Search for the cell housing the specified text and yield its (X, Y) center coordinate. 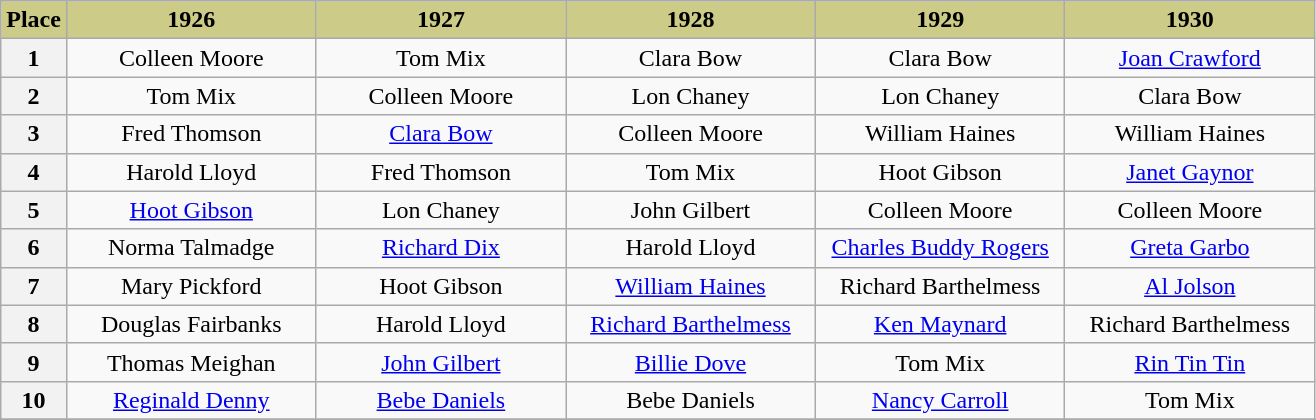
1929 (940, 20)
1 (34, 58)
Joan Crawford (1190, 58)
Rin Tin Tin (1190, 362)
Billie Dove (691, 362)
Nancy Carroll (940, 400)
Norma Talmadge (191, 248)
Ken Maynard (940, 324)
Charles Buddy Rogers (940, 248)
7 (34, 286)
9 (34, 362)
Janet Gaynor (1190, 172)
10 (34, 400)
Reginald Denny (191, 400)
5 (34, 210)
1926 (191, 20)
1930 (1190, 20)
1927 (441, 20)
Place (34, 20)
4 (34, 172)
Al Jolson (1190, 286)
2 (34, 96)
Thomas Meighan (191, 362)
Mary Pickford (191, 286)
3 (34, 134)
8 (34, 324)
1928 (691, 20)
Douglas Fairbanks (191, 324)
6 (34, 248)
Greta Garbo (1190, 248)
Richard Dix (441, 248)
